Pinpoint the cell where the given text exists, returning its (x, y) midpoint coordinate. 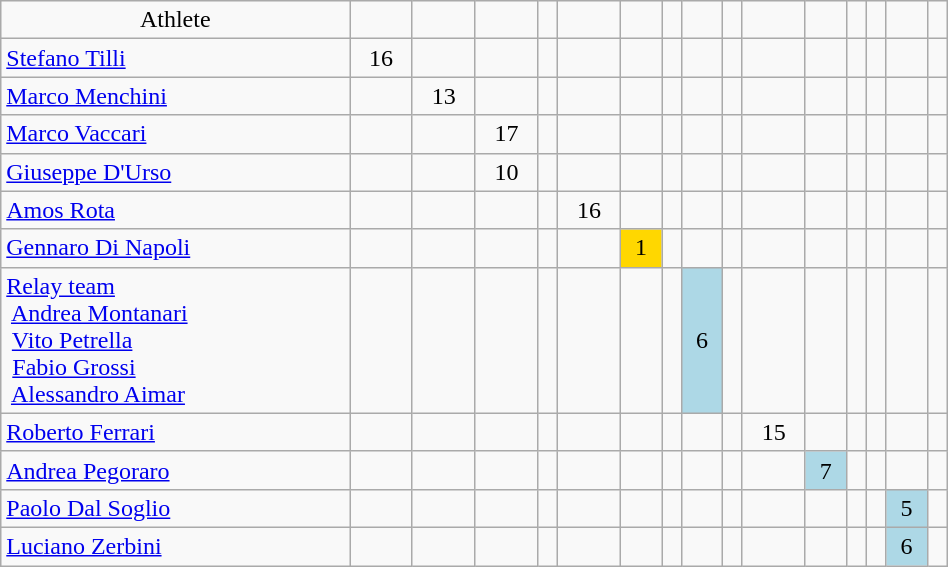
17 (506, 134)
7 (826, 470)
Gennaro Di Napoli (176, 248)
Roberto Ferrari (176, 432)
Amos Rota (176, 210)
10 (506, 172)
Andrea Pegoraro (176, 470)
Marco Menchini (176, 96)
1 (640, 248)
Stefano Tilli (176, 58)
Relay team Andrea Montanari Vito Petrella Fabio Grossi Alessandro Aimar (176, 340)
Paolo Dal Soglio (176, 508)
5 (906, 508)
15 (774, 432)
Luciano Zerbini (176, 546)
13 (444, 96)
Marco Vaccari (176, 134)
Athlete (176, 20)
Giuseppe D'Urso (176, 172)
